Determine the [X, Y] coordinate at the center of the cell enclosing the given text.  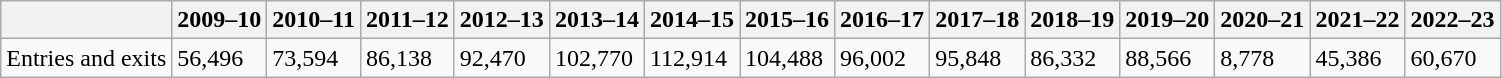
104,488 [788, 58]
2021–22 [1358, 20]
86,332 [1072, 58]
2011–12 [408, 20]
56,496 [220, 58]
2017–18 [978, 20]
73,594 [314, 58]
92,470 [502, 58]
2013–14 [596, 20]
96,002 [882, 58]
2012–13 [502, 20]
102,770 [596, 58]
8,778 [1262, 58]
2019–20 [1168, 20]
Entries and exits [86, 58]
2009–10 [220, 20]
2020–21 [1262, 20]
95,848 [978, 58]
2010–11 [314, 20]
2022–23 [1452, 20]
60,670 [1452, 58]
112,914 [692, 58]
2018–19 [1072, 20]
45,386 [1358, 58]
86,138 [408, 58]
88,566 [1168, 58]
2015–16 [788, 20]
2016–17 [882, 20]
2014–15 [692, 20]
